Scan for the cell matching the given text and deliver its (x, y) coordinate at center. 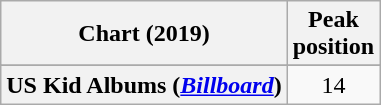
Peakposition (333, 34)
Chart (2019) (144, 34)
14 (333, 85)
US Kid Albums (Billboard) (144, 85)
